Return the (x, y) coordinate for the center point of the cell that contains the specified text.  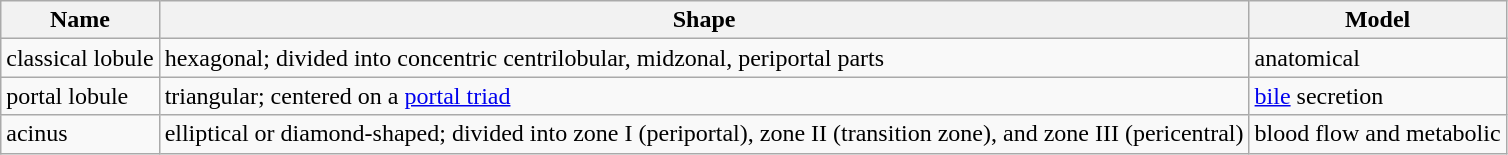
Model (1378, 20)
acinus (80, 134)
bile secretion (1378, 96)
portal lobule (80, 96)
anatomical (1378, 58)
blood flow and metabolic (1378, 134)
Name (80, 20)
Shape (704, 20)
elliptical or diamond-shaped; divided into zone I (periportal), zone II (transition zone), and zone III (pericentral) (704, 134)
triangular; centered on a portal triad (704, 96)
classical lobule (80, 58)
hexagonal; divided into concentric centrilobular, midzonal, periportal parts (704, 58)
